Identify which cell holds the provided text, then report its [x, y] central coordinate. 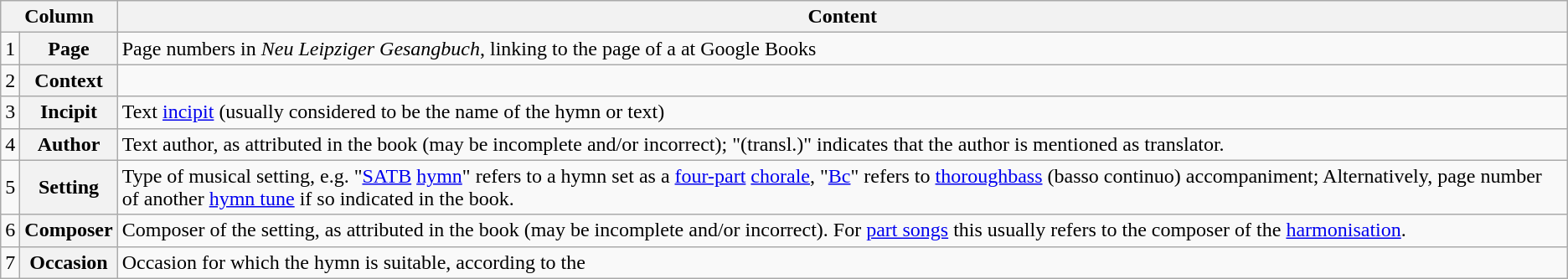
Page numbers in Neu Leipziger Gesangbuch, linking to the page of a at Google Books [843, 49]
Page [69, 49]
3 [10, 112]
7 [10, 262]
6 [10, 230]
Text author, as attributed in the book (may be incomplete and/or incorrect); "(transl.)" indicates that the author is mentioned as translator. [843, 144]
Text incipit (usually considered to be the name of the hymn or text) [843, 112]
4 [10, 144]
Occasion [69, 262]
Author [69, 144]
Incipit [69, 112]
1 [10, 49]
2 [10, 80]
Content [843, 17]
Setting [69, 188]
Context [69, 80]
5 [10, 188]
Composer [69, 230]
Occasion for which the hymn is suitable, according to the [843, 262]
Column [59, 17]
